Scan for the cell matching the given text and deliver its (x, y) coordinate at center. 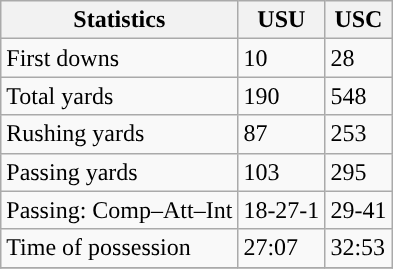
Passing yards (120, 172)
29-41 (358, 210)
190 (282, 96)
32:53 (358, 248)
Rushing yards (120, 134)
Statistics (120, 20)
28 (358, 58)
295 (358, 172)
Total yards (120, 96)
87 (282, 134)
Passing: Comp–Att–Int (120, 210)
10 (282, 58)
27:07 (282, 248)
548 (358, 96)
253 (358, 134)
18-27-1 (282, 210)
103 (282, 172)
USC (358, 20)
Time of possession (120, 248)
First downs (120, 58)
USU (282, 20)
